For the text-containing cell, return its midpoint in (X, Y) coordinate format. 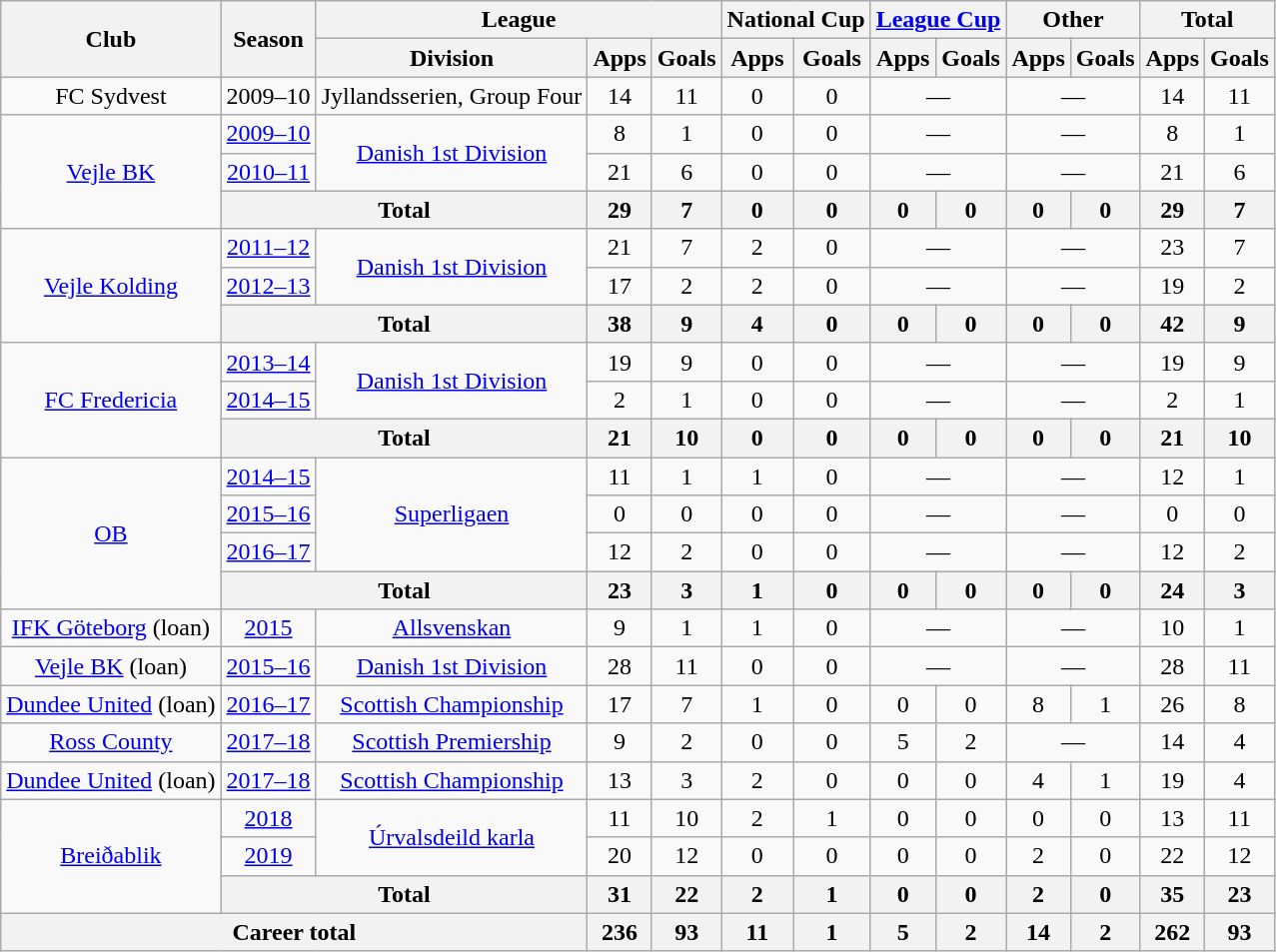
League Cup (938, 20)
Vejle Kolding (111, 286)
Other (1073, 20)
2015 (268, 628)
Vejle BK (111, 172)
Vejle BK (loan) (111, 666)
Superligaen (452, 514)
2013–14 (268, 362)
Úrvalsdeild karla (452, 837)
Ross County (111, 742)
38 (620, 324)
42 (1172, 324)
Breiðablik (111, 856)
FC Fredericia (111, 400)
26 (1172, 704)
National Cup (795, 20)
Jyllandsserien, Group Four (452, 96)
Division (452, 58)
2011–12 (268, 248)
Allsvenskan (452, 628)
Scottish Premiership (452, 742)
2019 (268, 856)
2018 (268, 818)
OB (111, 533)
FC Sydvest (111, 96)
Season (268, 39)
Club (111, 39)
2010–11 (268, 172)
24 (1172, 590)
Career total (294, 932)
31 (620, 894)
2012–13 (268, 286)
262 (1172, 932)
35 (1172, 894)
20 (620, 856)
IFK Göteborg (loan) (111, 628)
236 (620, 932)
League (519, 20)
